Pinpoint the cell where the given text exists, returning its (X, Y) midpoint coordinate. 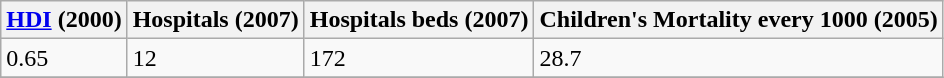
0.65 (64, 58)
12 (216, 58)
Hospitals beds (2007) (419, 20)
HDI (2000) (64, 20)
172 (419, 58)
Hospitals (2007) (216, 20)
28.7 (738, 58)
Children's Mortality every 1000 (2005) (738, 20)
